Return (X, Y) of the center of cell containing provided text 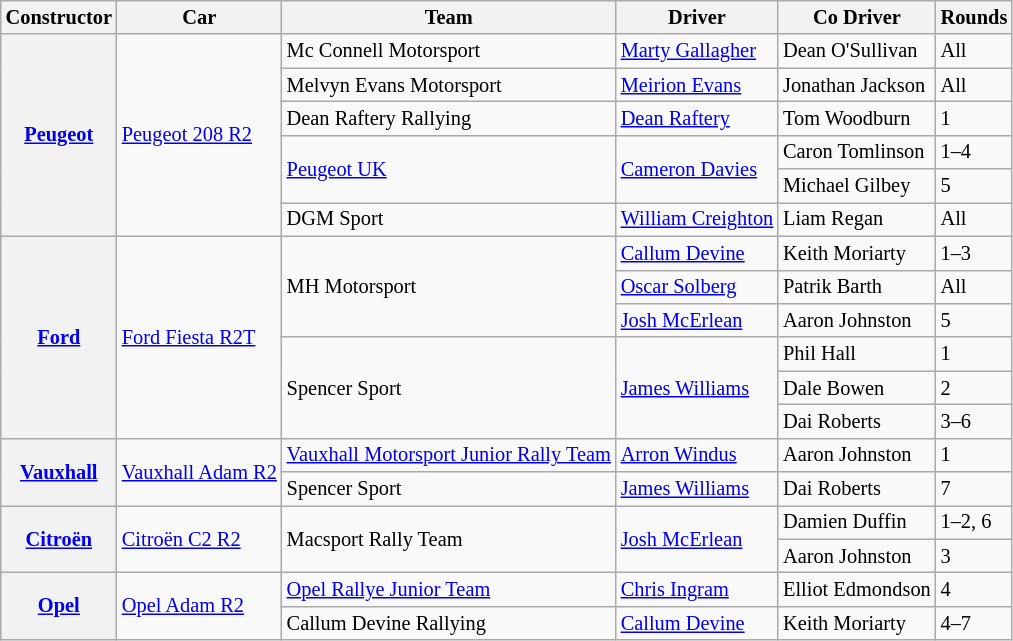
3–6 (974, 421)
Vauxhall (59, 472)
Oscar Solberg (697, 287)
Dean Raftery Rallying (449, 118)
Caron Tomlinson (857, 152)
Melvyn Evans Motorsport (449, 85)
Callum Devine Rallying (449, 623)
Peugeot UK (449, 168)
Macsport Rally Team (449, 538)
Peugeot (59, 135)
Car (200, 17)
Dean Raftery (697, 118)
Arron Windus (697, 455)
Constructor (59, 17)
Marty Gallagher (697, 51)
1–3 (974, 253)
3 (974, 556)
Peugeot 208 R2 (200, 135)
2 (974, 388)
DGM Sport (449, 219)
Jonathan Jackson (857, 85)
Cameron Davies (697, 168)
Phil Hall (857, 354)
Dale Bowen (857, 388)
Vauxhall Motorsport Junior Rally Team (449, 455)
Driver (697, 17)
Damien Duffin (857, 522)
Opel Rallye Junior Team (449, 589)
Mc Connell Motorsport (449, 51)
7 (974, 489)
1–4 (974, 152)
Team (449, 17)
Vauxhall Adam R2 (200, 472)
Ford Fiesta R2T (200, 337)
William Creighton (697, 219)
Citroën (59, 538)
Tom Woodburn (857, 118)
Opel (59, 606)
4 (974, 589)
Ford (59, 337)
1–2, 6 (974, 522)
Patrik Barth (857, 287)
4–7 (974, 623)
Rounds (974, 17)
Elliot Edmondson (857, 589)
Dean O'Sullivan (857, 51)
Co Driver (857, 17)
Citroën C2 R2 (200, 538)
Liam Regan (857, 219)
Michael Gilbey (857, 186)
MH Motorsport (449, 286)
Opel Adam R2 (200, 606)
Chris Ingram (697, 589)
Meirion Evans (697, 85)
